Find where the given text appears and provide that cell's center as (x, y) coordinate. 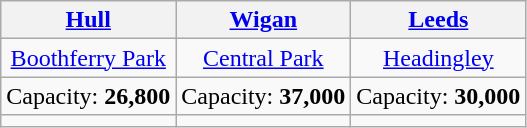
Leeds (438, 20)
Central Park (264, 58)
Capacity: 30,000 (438, 96)
Hull (88, 20)
Headingley (438, 58)
Capacity: 37,000 (264, 96)
Boothferry Park (88, 58)
Capacity: 26,800 (88, 96)
Wigan (264, 20)
